Identify which cell holds the provided text, then report its (X, Y) central coordinate. 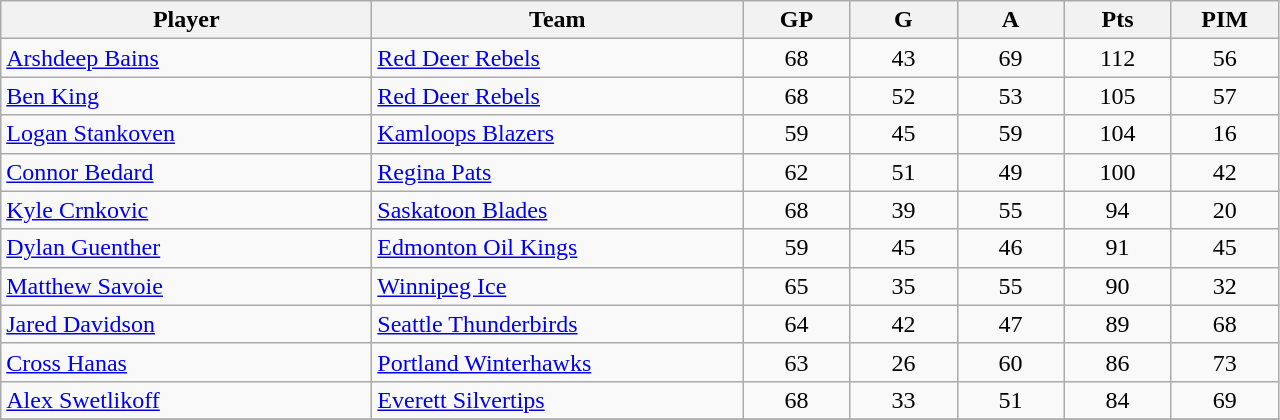
63 (796, 362)
Regina Pats (558, 172)
Portland Winterhawks (558, 362)
62 (796, 172)
GP (796, 20)
26 (904, 362)
Seattle Thunderbirds (558, 324)
Cross Hanas (186, 362)
A (1010, 20)
Kamloops Blazers (558, 134)
84 (1118, 400)
53 (1010, 96)
Connor Bedard (186, 172)
73 (1224, 362)
Jared Davidson (186, 324)
52 (904, 96)
33 (904, 400)
20 (1224, 210)
49 (1010, 172)
91 (1118, 248)
Everett Silvertips (558, 400)
Saskatoon Blades (558, 210)
47 (1010, 324)
Kyle Crnkovic (186, 210)
39 (904, 210)
104 (1118, 134)
43 (904, 58)
100 (1118, 172)
Edmonton Oil Kings (558, 248)
35 (904, 286)
Logan Stankoven (186, 134)
57 (1224, 96)
64 (796, 324)
112 (1118, 58)
Dylan Guenther (186, 248)
94 (1118, 210)
56 (1224, 58)
86 (1118, 362)
PIM (1224, 20)
46 (1010, 248)
Ben King (186, 96)
65 (796, 286)
16 (1224, 134)
Player (186, 20)
89 (1118, 324)
Matthew Savoie (186, 286)
Team (558, 20)
G (904, 20)
90 (1118, 286)
32 (1224, 286)
Alex Swetlikoff (186, 400)
60 (1010, 362)
Arshdeep Bains (186, 58)
Winnipeg Ice (558, 286)
105 (1118, 96)
Pts (1118, 20)
